Identify which cell holds the provided text, then report its [X, Y] central coordinate. 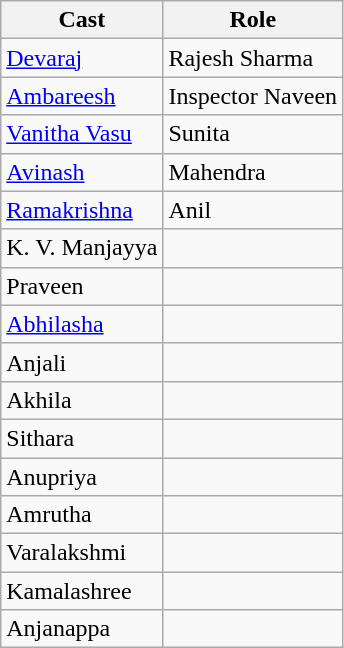
Anupriya [82, 477]
Varalakshmi [82, 553]
Devaraj [82, 58]
Praveen [82, 286]
Sithara [82, 438]
Anil [253, 210]
Mahendra [253, 172]
Anjali [82, 362]
Rajesh Sharma [253, 58]
Anjanappa [82, 629]
Vanitha Vasu [82, 134]
Kamalashree [82, 591]
Amrutha [82, 515]
Ramakrishna [82, 210]
Inspector Naveen [253, 96]
Akhila [82, 400]
Ambareesh [82, 96]
Role [253, 20]
Avinash [82, 172]
K. V. Manjayya [82, 248]
Cast [82, 20]
Abhilasha [82, 324]
Sunita [253, 134]
